Detect which cell encompasses the target text, then output its (x, y) center coordinate. 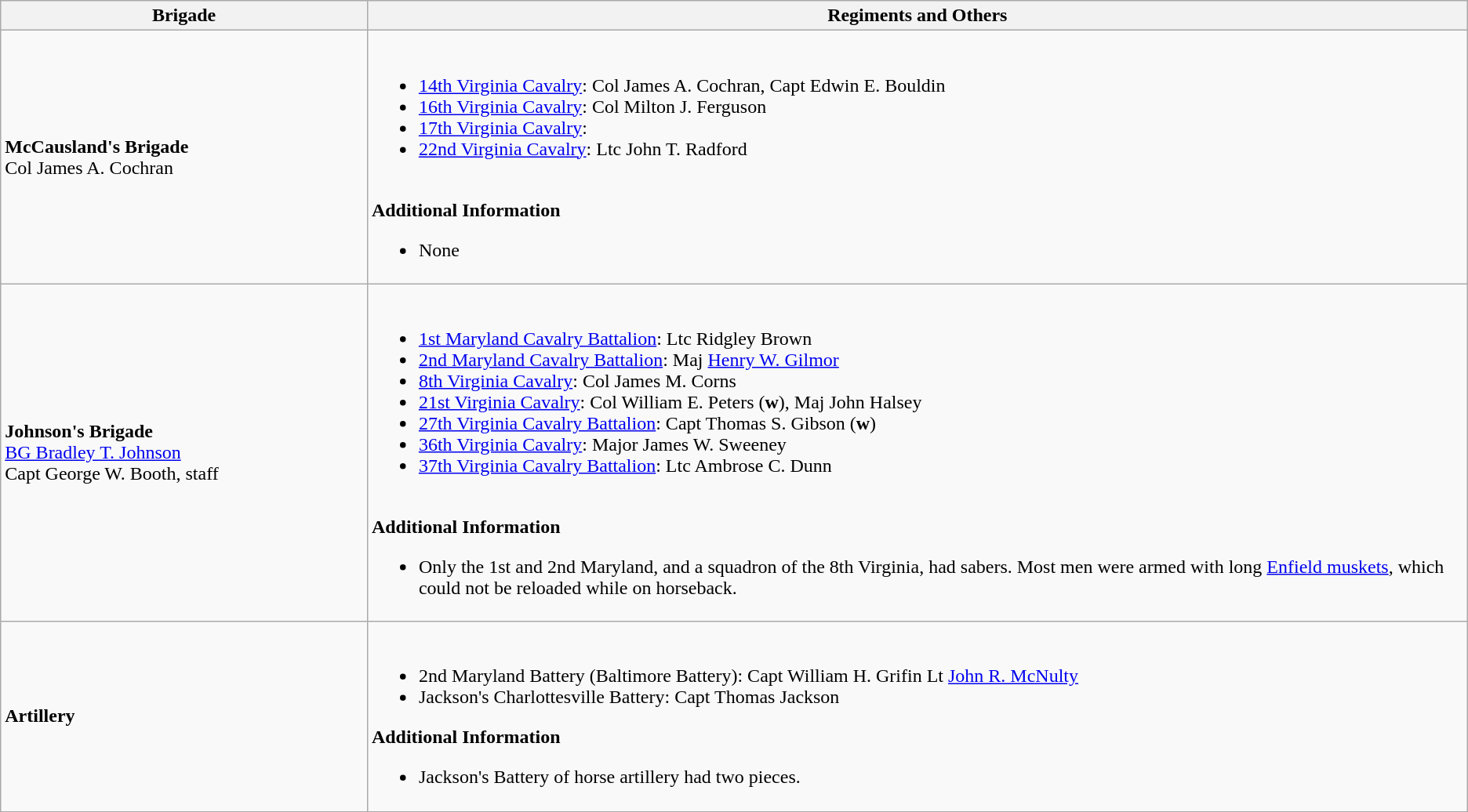
Brigade (184, 16)
Artillery (184, 716)
Regiments and Others (917, 16)
Johnson's BrigadeBG Bradley T. Johnson Capt George W. Booth, staff (184, 453)
McCausland's BrigadeCol James A. Cochran (184, 157)
